Identify which cell holds the provided text, then report its (x, y) central coordinate. 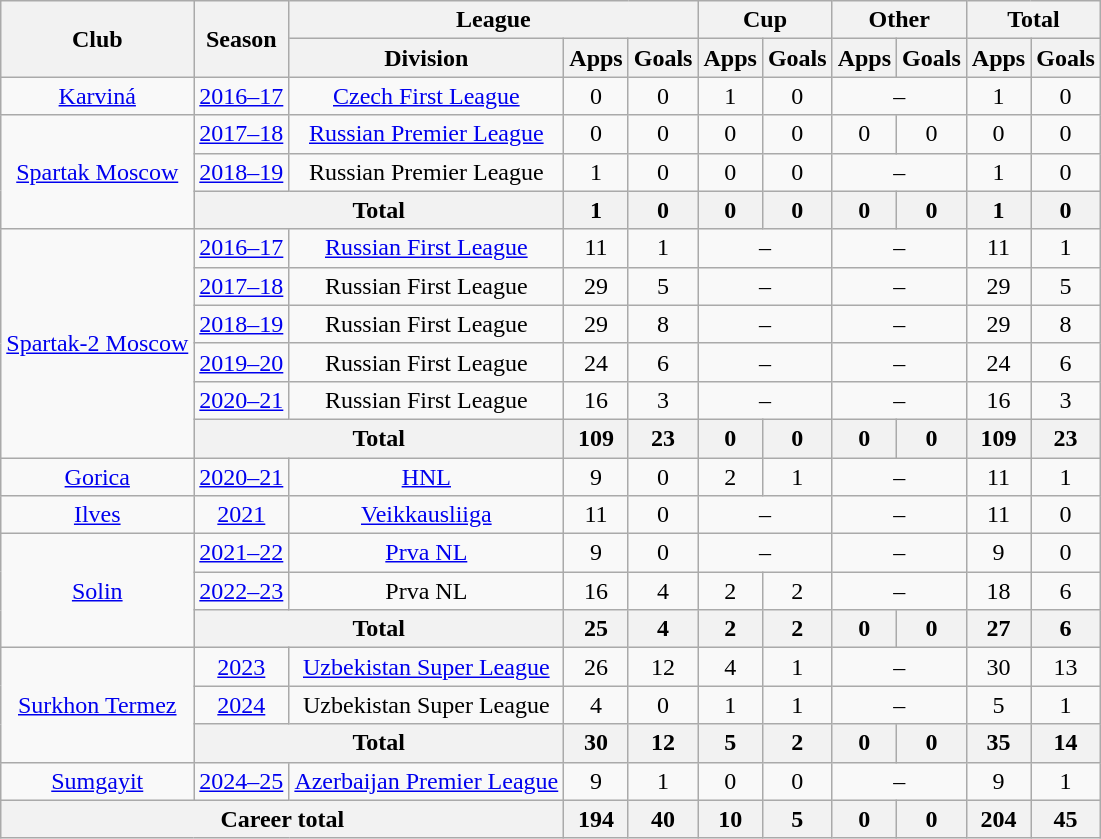
Cup (765, 20)
2023 (242, 667)
10 (730, 819)
204 (998, 819)
14 (1066, 743)
Spartak-2 Moscow (98, 343)
45 (1066, 819)
Solin (98, 591)
Czech First League (426, 96)
Other (899, 20)
Karviná (98, 96)
Career total (282, 819)
Club (98, 39)
2024 (242, 705)
26 (596, 667)
2019–20 (242, 362)
Ilves (98, 515)
13 (1066, 667)
40 (663, 819)
Veikkausliiga (426, 515)
League (494, 20)
27 (998, 629)
Division (426, 58)
194 (596, 819)
2021 (242, 515)
Azerbaijan Premier League (426, 781)
2024–25 (242, 781)
Sumgayit (98, 781)
2022–23 (242, 591)
HNL (426, 477)
2021–22 (242, 553)
35 (998, 743)
Spartak Moscow (98, 172)
Gorica (98, 477)
25 (596, 629)
18 (998, 591)
Surkhon Termez (98, 705)
Season (242, 39)
